Search for the cell housing the specified text and yield its [X, Y] center coordinate. 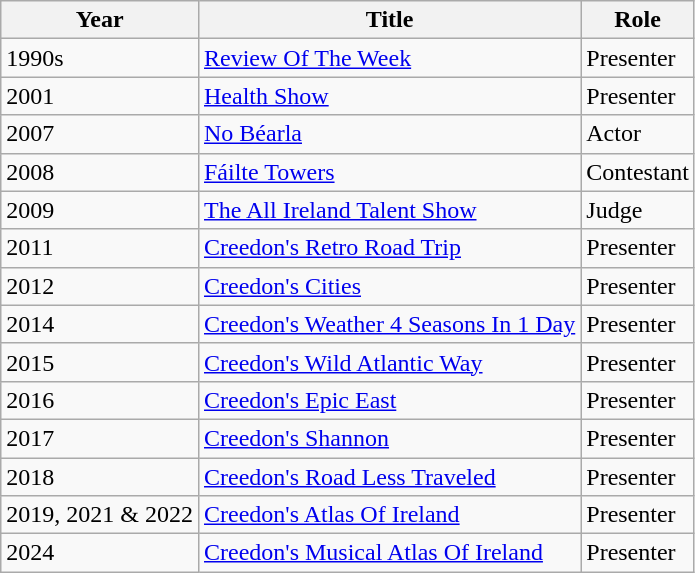
1990s [100, 58]
Review Of The Week [389, 58]
2018 [100, 477]
Fáilte Towers [389, 172]
Year [100, 20]
Creedon's Musical Atlas Of Ireland [389, 553]
Judge [638, 210]
Role [638, 20]
Creedon's Weather 4 Seasons In 1 Day [389, 324]
2019, 2021 & 2022 [100, 515]
The All Ireland Talent Show [389, 210]
2024 [100, 553]
2015 [100, 362]
2007 [100, 134]
2008 [100, 172]
Creedon's Road Less Traveled [389, 477]
Creedon's Cities [389, 286]
Creedon's Atlas Of Ireland [389, 515]
2009 [100, 210]
Contestant [638, 172]
2011 [100, 248]
Creedon's Shannon [389, 438]
2014 [100, 324]
Actor [638, 134]
2001 [100, 96]
Creedon's Wild Atlantic Way [389, 362]
2012 [100, 286]
Title [389, 20]
Creedon's Epic East [389, 400]
2016 [100, 400]
Creedon's Retro Road Trip [389, 248]
No Béarla [389, 134]
Health Show [389, 96]
2017 [100, 438]
